Find where the given text appears and provide that cell's center as [x, y] coordinate. 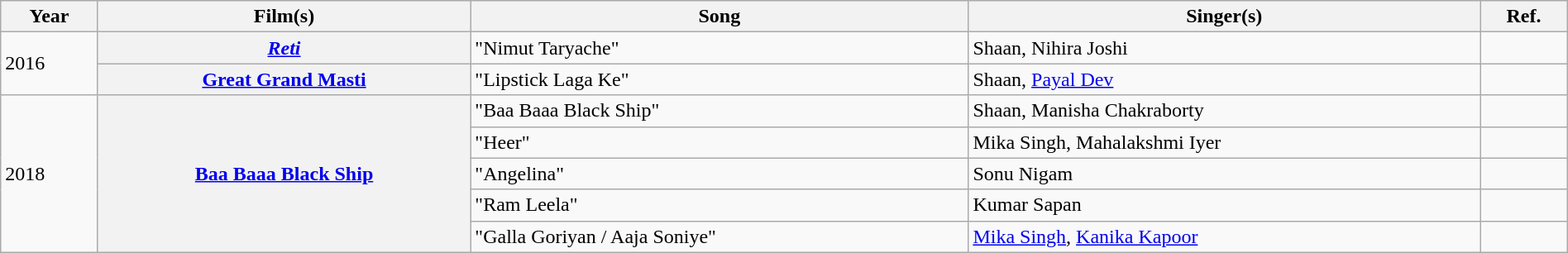
Song [719, 17]
Singer(s) [1224, 17]
"Nimut Taryache" [719, 48]
Great Grand Masti [284, 79]
"Angelina" [719, 174]
"Ram Leela" [719, 205]
Mika Singh, Kanika Kapoor [1224, 236]
Mika Singh, Mahalakshmi Iyer [1224, 142]
2018 [50, 174]
Ref. [1524, 17]
Shaan, Nihira Joshi [1224, 48]
Kumar Sapan [1224, 205]
Reti [284, 48]
"Baa Baaa Black Ship" [719, 111]
Shaan, Manisha Chakraborty [1224, 111]
2016 [50, 64]
"Lipstick Laga Ke" [719, 79]
Film(s) [284, 17]
"Galla Goriyan / Aaja Soniye" [719, 236]
"Heer" [719, 142]
Baa Baaa Black Ship [284, 174]
Shaan, Payal Dev [1224, 79]
Sonu Nigam [1224, 174]
Year [50, 17]
